Detect which cell encompasses the target text, then output its [x, y] center coordinate. 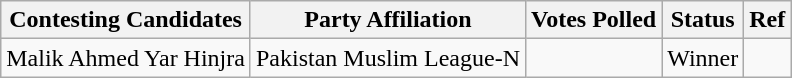
Status [703, 20]
Winner [703, 58]
Ref [768, 20]
Party Affiliation [388, 20]
Votes Polled [593, 20]
Pakistan Muslim League-N [388, 58]
Contesting Candidates [126, 20]
Malik Ahmed Yar Hinjra [126, 58]
